Extract the [x, y] coordinate from the center of the cell holding the provided text.  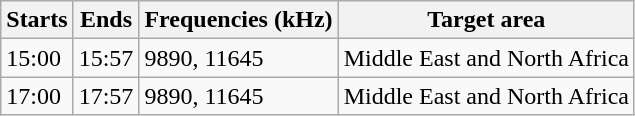
15:57 [106, 58]
Target area [486, 20]
15:00 [37, 58]
17:00 [37, 96]
Ends [106, 20]
Frequencies (kHz) [238, 20]
Starts [37, 20]
17:57 [106, 96]
